Scan for the cell matching the given text and deliver its (X, Y) coordinate at center. 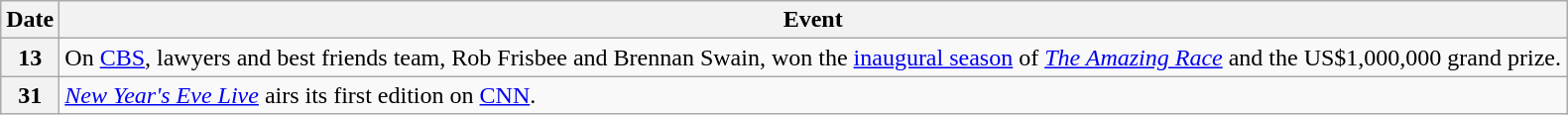
Date (30, 20)
On CBS, lawyers and best friends team, Rob Frisbee and Brennan Swain, won the inaugural season of The Amazing Race and the US$1,000,000 grand prize. (813, 57)
Event (813, 20)
New Year's Eve Live airs its first edition on CNN. (813, 95)
31 (30, 95)
13 (30, 57)
